Output the (X, Y) coordinate of the center of the cell containing the given text.  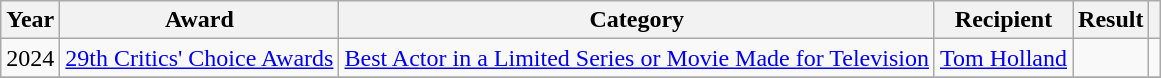
Tom Holland (1003, 58)
2024 (30, 58)
Category (637, 20)
Award (200, 20)
Year (30, 20)
Result (1111, 20)
Recipient (1003, 20)
29th Critics' Choice Awards (200, 58)
Best Actor in a Limited Series or Movie Made for Television (637, 58)
